Provide the [x, y] coordinate of the cell's center where the given text is located.  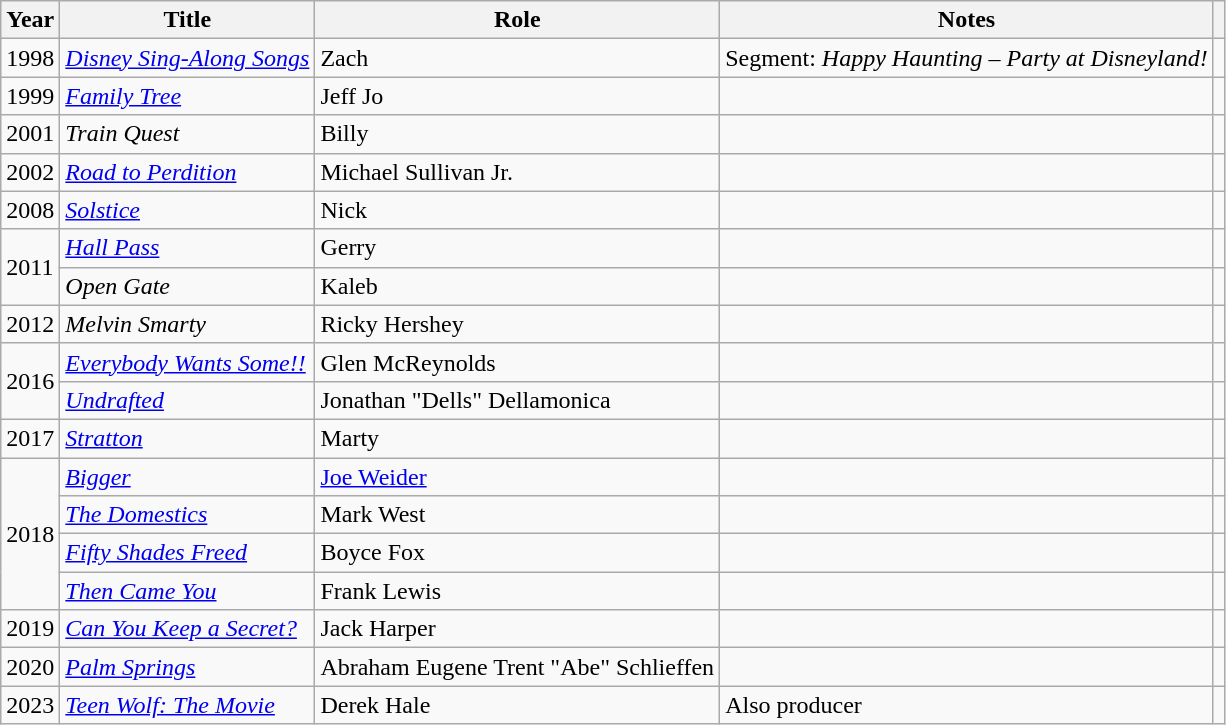
2019 [30, 629]
Role [518, 20]
1999 [30, 96]
Michael Sullivan Jr. [518, 172]
Solstice [188, 210]
Family Tree [188, 96]
Jonathan "Dells" Dellamonica [518, 400]
Jeff Jo [518, 96]
1998 [30, 58]
Segment: Happy Haunting – Party at Disneyland! [967, 58]
2023 [30, 705]
Palm Springs [188, 667]
Open Gate [188, 286]
Year [30, 20]
Undrafted [188, 400]
Mark West [518, 515]
Road to Perdition [188, 172]
Also producer [967, 705]
Melvin Smarty [188, 324]
2008 [30, 210]
Billy [518, 134]
2018 [30, 534]
2001 [30, 134]
Jack Harper [518, 629]
2002 [30, 172]
Abraham Eugene Trent "Abe" Schlieffen [518, 667]
Disney Sing-Along Songs [188, 58]
The Domestics [188, 515]
Can You Keep a Secret? [188, 629]
Teen Wolf: The Movie [188, 705]
Boyce Fox [518, 553]
Gerry [518, 248]
2020 [30, 667]
Fifty Shades Freed [188, 553]
2011 [30, 267]
Glen McReynolds [518, 362]
Everybody Wants Some!! [188, 362]
Derek Hale [518, 705]
Then Came You [188, 591]
Bigger [188, 477]
Marty [518, 438]
2017 [30, 438]
Notes [967, 20]
Joe Weider [518, 477]
Hall Pass [188, 248]
Stratton [188, 438]
Zach [518, 58]
Title [188, 20]
2012 [30, 324]
2016 [30, 381]
Nick [518, 210]
Frank Lewis [518, 591]
Ricky Hershey [518, 324]
Kaleb [518, 286]
Train Quest [188, 134]
